Extract the (X, Y) coordinate from the center of the cell holding the provided text.  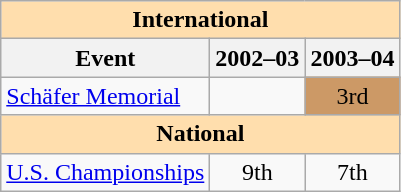
2003–04 (352, 58)
9th (258, 172)
National (200, 134)
7th (352, 172)
2002–03 (258, 58)
Event (106, 58)
U.S. Championships (106, 172)
3rd (352, 96)
International (200, 20)
Schäfer Memorial (106, 96)
